Locate the cell with the specified text and output its [x, y] center coordinate. 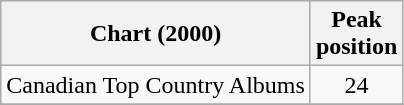
Canadian Top Country Albums [156, 85]
Peakposition [356, 34]
Chart (2000) [156, 34]
24 [356, 85]
